Extract the [X, Y] coordinate from the center of the cell holding the provided text.  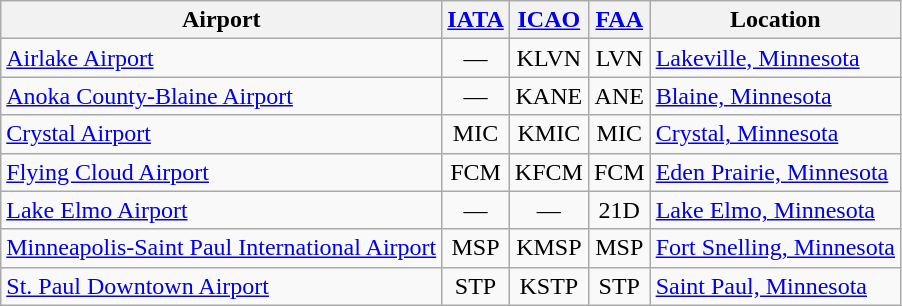
ICAO [548, 20]
Location [775, 20]
FAA [619, 20]
Flying Cloud Airport [222, 172]
Anoka County-Blaine Airport [222, 96]
Crystal Airport [222, 134]
21D [619, 210]
KANE [548, 96]
IATA [476, 20]
KMIC [548, 134]
Airlake Airport [222, 58]
Blaine, Minnesota [775, 96]
St. Paul Downtown Airport [222, 286]
Minneapolis-Saint Paul International Airport [222, 248]
Lakeville, Minnesota [775, 58]
KMSP [548, 248]
ANE [619, 96]
Lake Elmo Airport [222, 210]
Eden Prairie, Minnesota [775, 172]
Airport [222, 20]
Fort Snelling, Minnesota [775, 248]
LVN [619, 58]
KLVN [548, 58]
KFCM [548, 172]
KSTP [548, 286]
Saint Paul, Minnesota [775, 286]
Crystal, Minnesota [775, 134]
Lake Elmo, Minnesota [775, 210]
